Extract the [X, Y] coordinate from the center of the cell holding the provided text.  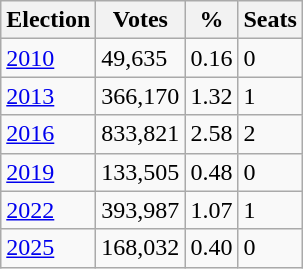
2.58 [212, 134]
49,635 [140, 58]
2013 [48, 96]
833,821 [140, 134]
2022 [48, 210]
0.40 [212, 248]
Seats [270, 20]
366,170 [140, 96]
133,505 [140, 172]
2019 [48, 172]
1.32 [212, 96]
0.16 [212, 58]
% [212, 20]
Votes [140, 20]
2010 [48, 58]
Election [48, 20]
168,032 [140, 248]
0.48 [212, 172]
1.07 [212, 210]
393,987 [140, 210]
2 [270, 134]
2016 [48, 134]
2025 [48, 248]
